Pinpoint the cell where the given text exists, returning its (x, y) midpoint coordinate. 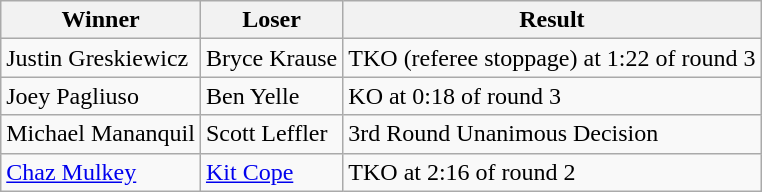
TKO at 2:16 of round 2 (552, 172)
3rd Round Unanimous Decision (552, 134)
Loser (271, 20)
Chaz Mulkey (101, 172)
Result (552, 20)
Justin Greskiewicz (101, 58)
Michael Mananquil (101, 134)
Scott Leffler (271, 134)
Ben Yelle (271, 96)
TKO (referee stoppage) at 1:22 of round 3 (552, 58)
Winner (101, 20)
Bryce Krause (271, 58)
Joey Pagliuso (101, 96)
KO at 0:18 of round 3 (552, 96)
Kit Cope (271, 172)
